Identify which cell holds the provided text, then report its (X, Y) central coordinate. 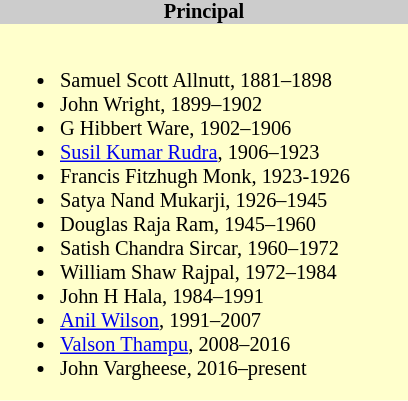
Principal (204, 12)
